Detect which cell encompasses the target text, then output its (X, Y) center coordinate. 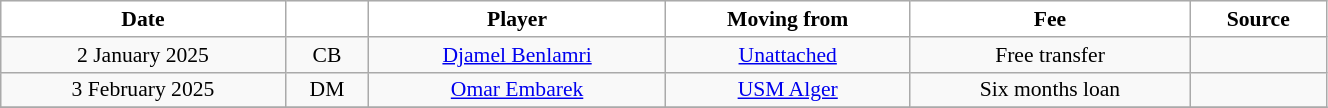
Djamel Benlamri (518, 55)
Omar Embarek (518, 90)
Source (1258, 19)
Unattached (788, 55)
Date (143, 19)
2 January 2025 (143, 55)
Fee (1050, 19)
USM Alger (788, 90)
Free transfer (1050, 55)
Player (518, 19)
Six months loan (1050, 90)
CB (327, 55)
3 February 2025 (143, 90)
Moving from (788, 19)
DM (327, 90)
